Provide the (x, y) coordinate of the cell's center where the given text is located.  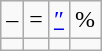
% (84, 20)
– (12, 20)
= (36, 20)
″ (58, 20)
